Search for the cell housing the specified text and yield its (X, Y) center coordinate. 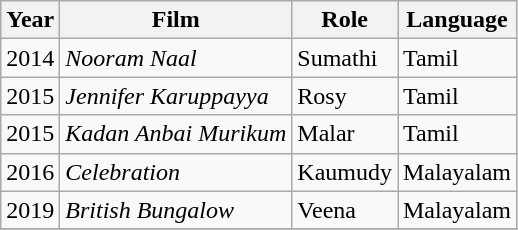
Nooram Naal (176, 58)
British Bungalow (176, 210)
Malar (345, 134)
Language (458, 20)
Veena (345, 210)
Celebration (176, 172)
Sumathi (345, 58)
Role (345, 20)
Kadan Anbai Murikum (176, 134)
2014 (30, 58)
Rosy (345, 96)
Kaumudy (345, 172)
2019 (30, 210)
Film (176, 20)
Jennifer Karuppayya (176, 96)
Year (30, 20)
2016 (30, 172)
